Output the [X, Y] coordinate of the center of the cell containing the given text.  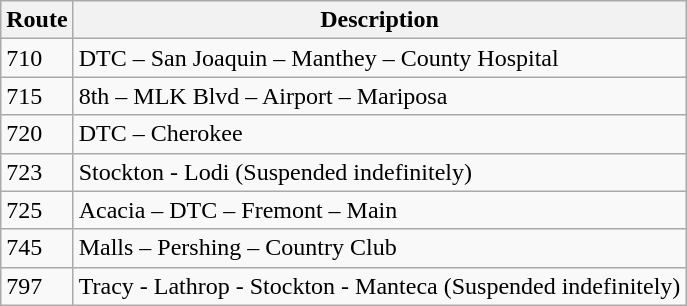
Tracy - Lathrop - Stockton - Manteca (Suspended indefinitely) [380, 286]
Stockton - Lodi (Suspended indefinitely) [380, 172]
723 [37, 172]
797 [37, 286]
720 [37, 134]
710 [37, 58]
DTC – San Joaquin – Manthey – County Hospital [380, 58]
715 [37, 96]
Malls – Pershing – Country Club [380, 248]
Route [37, 20]
8th – MLK Blvd – Airport – Mariposa [380, 96]
745 [37, 248]
Acacia – DTC – Fremont – Main [380, 210]
DTC – Cherokee [380, 134]
725 [37, 210]
Description [380, 20]
